Search for the cell housing the specified text and yield its (x, y) center coordinate. 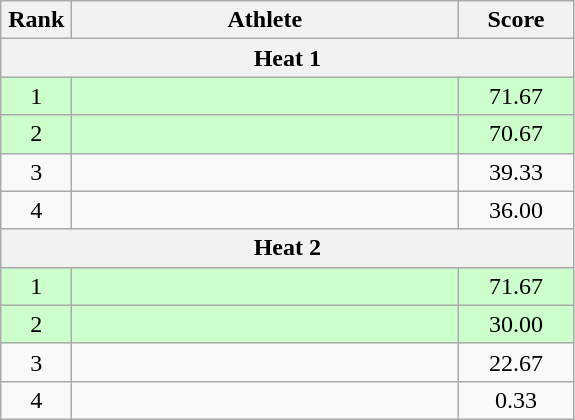
70.67 (516, 134)
Heat 1 (288, 58)
Heat 2 (288, 248)
Athlete (265, 20)
22.67 (516, 362)
Rank (36, 20)
Score (516, 20)
36.00 (516, 210)
30.00 (516, 324)
0.33 (516, 400)
39.33 (516, 172)
